Output the (X, Y) coordinate of the center of the cell containing the given text.  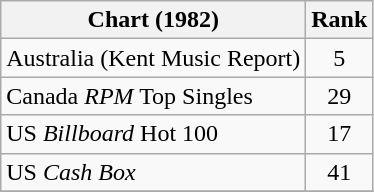
Chart (1982) (154, 20)
Canada RPM Top Singles (154, 96)
29 (340, 96)
US Billboard Hot 100 (154, 134)
5 (340, 58)
41 (340, 172)
Rank (340, 20)
17 (340, 134)
Australia (Kent Music Report) (154, 58)
US Cash Box (154, 172)
